Scan for the cell matching the given text and deliver its (X, Y) coordinate at center. 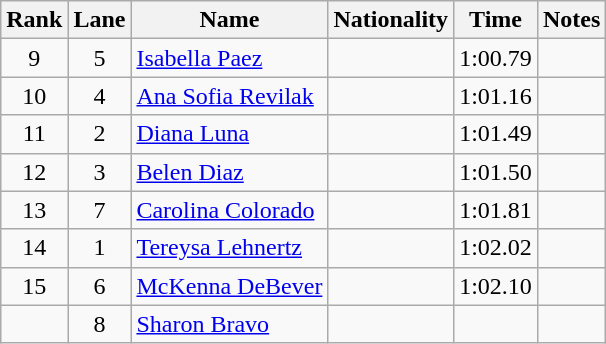
1:02.10 (496, 286)
1:01.49 (496, 134)
Lane (100, 20)
9 (34, 58)
Notes (571, 20)
10 (34, 96)
14 (34, 248)
12 (34, 172)
3 (100, 172)
1:01.16 (496, 96)
6 (100, 286)
1:02.02 (496, 248)
McKenna DeBever (230, 286)
1:01.81 (496, 210)
Nationality (391, 20)
1:01.50 (496, 172)
15 (34, 286)
Name (230, 20)
1:00.79 (496, 58)
2 (100, 134)
5 (100, 58)
8 (100, 324)
1 (100, 248)
Sharon Bravo (230, 324)
Ana Sofia Revilak (230, 96)
4 (100, 96)
11 (34, 134)
Belen Diaz (230, 172)
13 (34, 210)
Time (496, 20)
Rank (34, 20)
Carolina Colorado (230, 210)
Tereysa Lehnertz (230, 248)
Diana Luna (230, 134)
7 (100, 210)
Isabella Paez (230, 58)
